Scan for the cell matching the given text and deliver its [X, Y] coordinate at center. 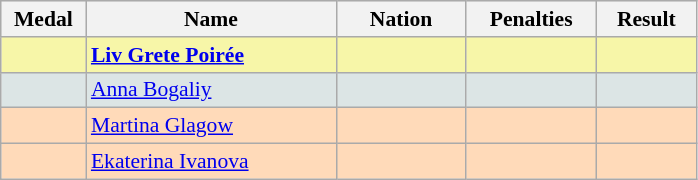
Martina Glagow [211, 126]
Name [211, 19]
Ekaterina Ivanova [211, 162]
Nation [401, 19]
Medal [44, 19]
Penalties [531, 19]
Liv Grete Poirée [211, 55]
Anna Bogaliy [211, 90]
Result [646, 19]
